Find where the given text appears and provide that cell's center as (X, Y) coordinate. 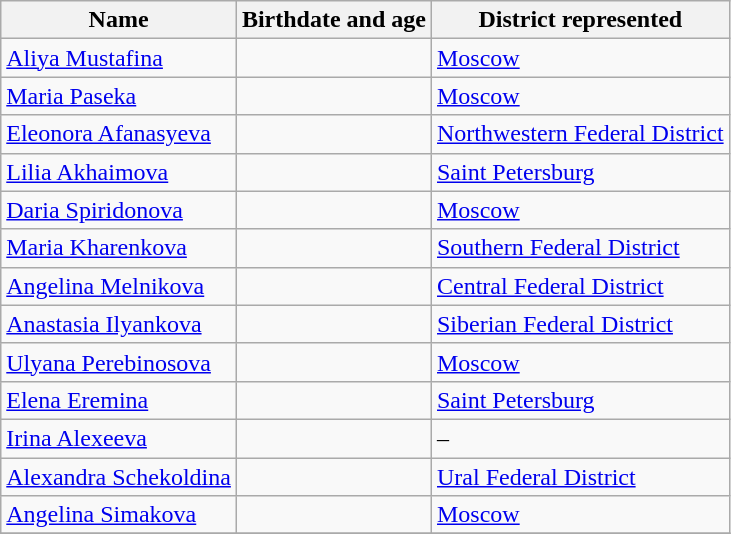
Lilia Akhaimova (119, 172)
Eleonora Afanasyeva (119, 134)
Daria Spiridonova (119, 210)
Birthdate and age (334, 20)
Northwestern Federal District (580, 134)
Elena Eremina (119, 400)
Alexandra Schekoldina (119, 477)
Maria Paseka (119, 96)
Angelina Melnikova (119, 286)
Aliya Mustafina (119, 58)
Name (119, 20)
Maria Kharenkova (119, 248)
Southern Federal District (580, 248)
Angelina Simakova (119, 515)
Siberian Federal District (580, 324)
District represented (580, 20)
– (580, 438)
Ulyana Perebinosova (119, 362)
Irina Alexeeva (119, 438)
Central Federal District (580, 286)
Anastasia Ilyankova (119, 324)
Ural Federal District (580, 477)
